Identify which cell holds the provided text, then report its [x, y] central coordinate. 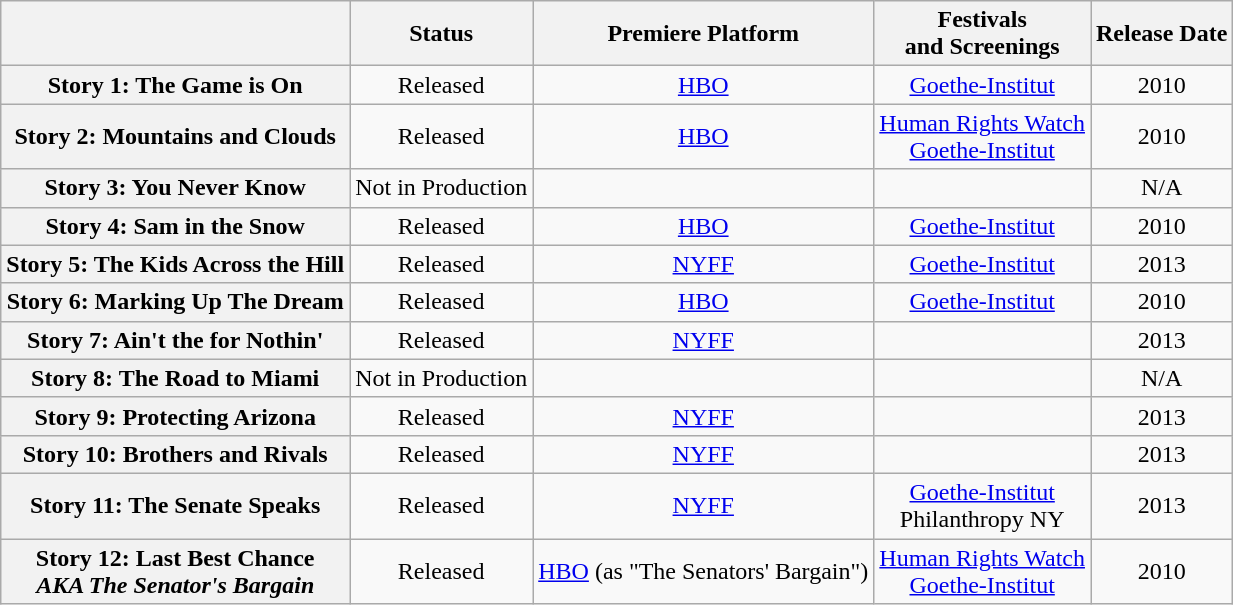
Story 12: Last Best ChanceAKA The Senator's Bargain [176, 570]
Festivalsand Screenings [982, 34]
HBO (as "The Senators' Bargain") [704, 570]
Release Date [1161, 34]
Goethe-InstitutPhilanthropy NY [982, 506]
Story 11: The Senate Speaks [176, 506]
Story 6: Marking Up The Dream [176, 302]
Status [442, 34]
Story 3: You Never Know [176, 188]
Story 4: Sam in the Snow [176, 226]
Story 8: The Road to Miami [176, 378]
Premiere Platform [704, 34]
Story 2: Mountains and Clouds [176, 136]
Story 1: The Game is On [176, 85]
Story 7: Ain't the for Nothin' [176, 340]
Story 9: Protecting Arizona [176, 416]
Story 5: The Kids Across the Hill [176, 264]
Story 10: Brothers and Rivals [176, 454]
